Detect which cell encompasses the target text, then output its (X, Y) center coordinate. 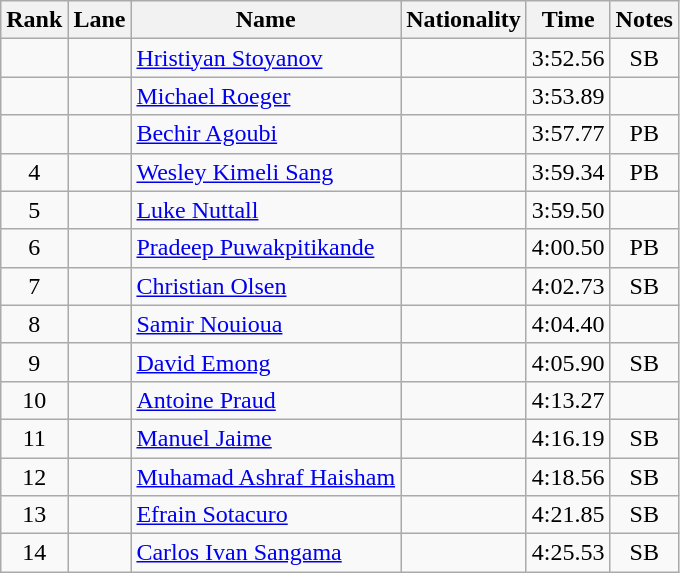
Efrain Sotacuro (266, 515)
4:25.53 (568, 553)
Pradeep Puwakpitikande (266, 248)
4:05.90 (568, 362)
4:13.27 (568, 400)
14 (34, 553)
3:53.89 (568, 96)
Name (266, 20)
4:18.56 (568, 477)
Michael Roeger (266, 96)
Carlos Ivan Sangama (266, 553)
Christian Olsen (266, 286)
3:59.34 (568, 172)
8 (34, 324)
4:04.40 (568, 324)
12 (34, 477)
4:16.19 (568, 438)
4 (34, 172)
Notes (644, 20)
3:57.77 (568, 134)
13 (34, 515)
Hristiyan Stoyanov (266, 58)
Rank (34, 20)
Bechir Agoubi (266, 134)
Luke Nuttall (266, 210)
Antoine Praud (266, 400)
Manuel Jaime (266, 438)
7 (34, 286)
Nationality (464, 20)
Lane (100, 20)
David Emong (266, 362)
Time (568, 20)
9 (34, 362)
11 (34, 438)
Wesley Kimeli Sang (266, 172)
4:02.73 (568, 286)
Muhamad Ashraf Haisham (266, 477)
Samir Nouioua (266, 324)
3:52.56 (568, 58)
4:21.85 (568, 515)
3:59.50 (568, 210)
10 (34, 400)
5 (34, 210)
6 (34, 248)
4:00.50 (568, 248)
